Find where the given text appears and provide that cell's center as (X, Y) coordinate. 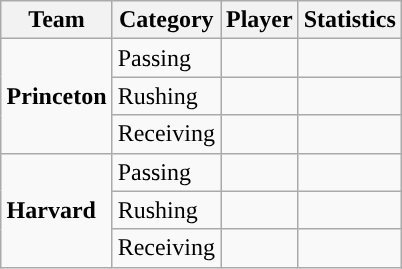
Princeton (56, 96)
Team (56, 20)
Statistics (350, 20)
Player (259, 20)
Category (166, 20)
Harvard (56, 210)
